Identify which cell holds the provided text, then report its [X, Y] central coordinate. 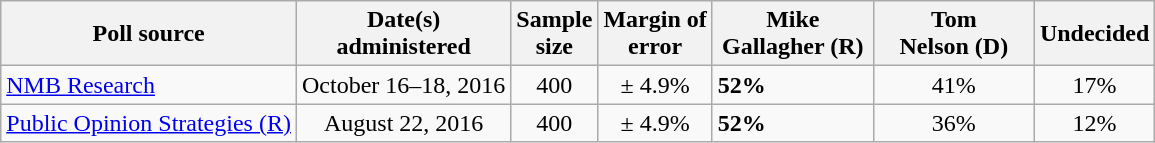
Undecided [1094, 34]
36% [954, 123]
17% [1094, 85]
41% [954, 85]
Poll source [149, 34]
Public Opinion Strategies (R) [149, 123]
Margin oferror [655, 34]
NMB Research [149, 85]
August 22, 2016 [403, 123]
Samplesize [554, 34]
TomNelson (D) [954, 34]
October 16–18, 2016 [403, 85]
MikeGallagher (R) [792, 34]
Date(s)administered [403, 34]
12% [1094, 123]
